Return (x, y) of the center of cell containing provided text 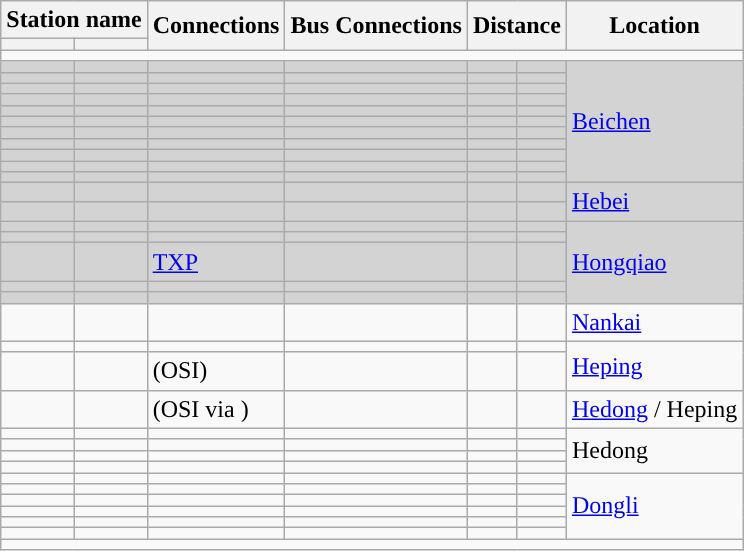
Location (654, 26)
Hedong / Heping (654, 409)
Station name (74, 20)
(OSI via ) (216, 409)
Nankai (654, 322)
Distance (516, 26)
Hongqiao (654, 262)
Connections (216, 26)
Hedong (654, 450)
Beichen (654, 122)
(OSI) (216, 371)
Heping (654, 366)
TXP (216, 262)
Dongli (654, 505)
Hebei (654, 202)
Bus Connections (376, 26)
